Provide the (X, Y) coordinate of the cell's center where the given text is located.  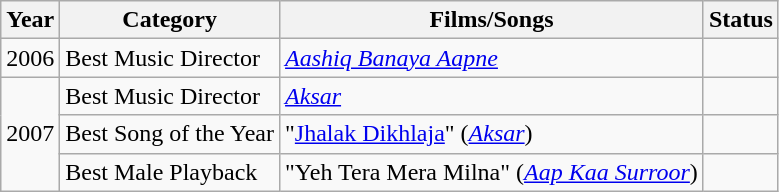
Category (170, 20)
Best Male Playback (170, 172)
2006 (30, 58)
Year (30, 20)
Aksar (492, 96)
Aashiq Banaya Aapne (492, 58)
"Yeh Tera Mera Milna" (Aap Kaa Surroor) (492, 172)
Status (740, 20)
Films/Songs (492, 20)
2007 (30, 134)
Best Song of the Year (170, 134)
"Jhalak Dikhlaja" (Aksar) (492, 134)
